Extract the [x, y] coordinate from the center of the cell holding the provided text.  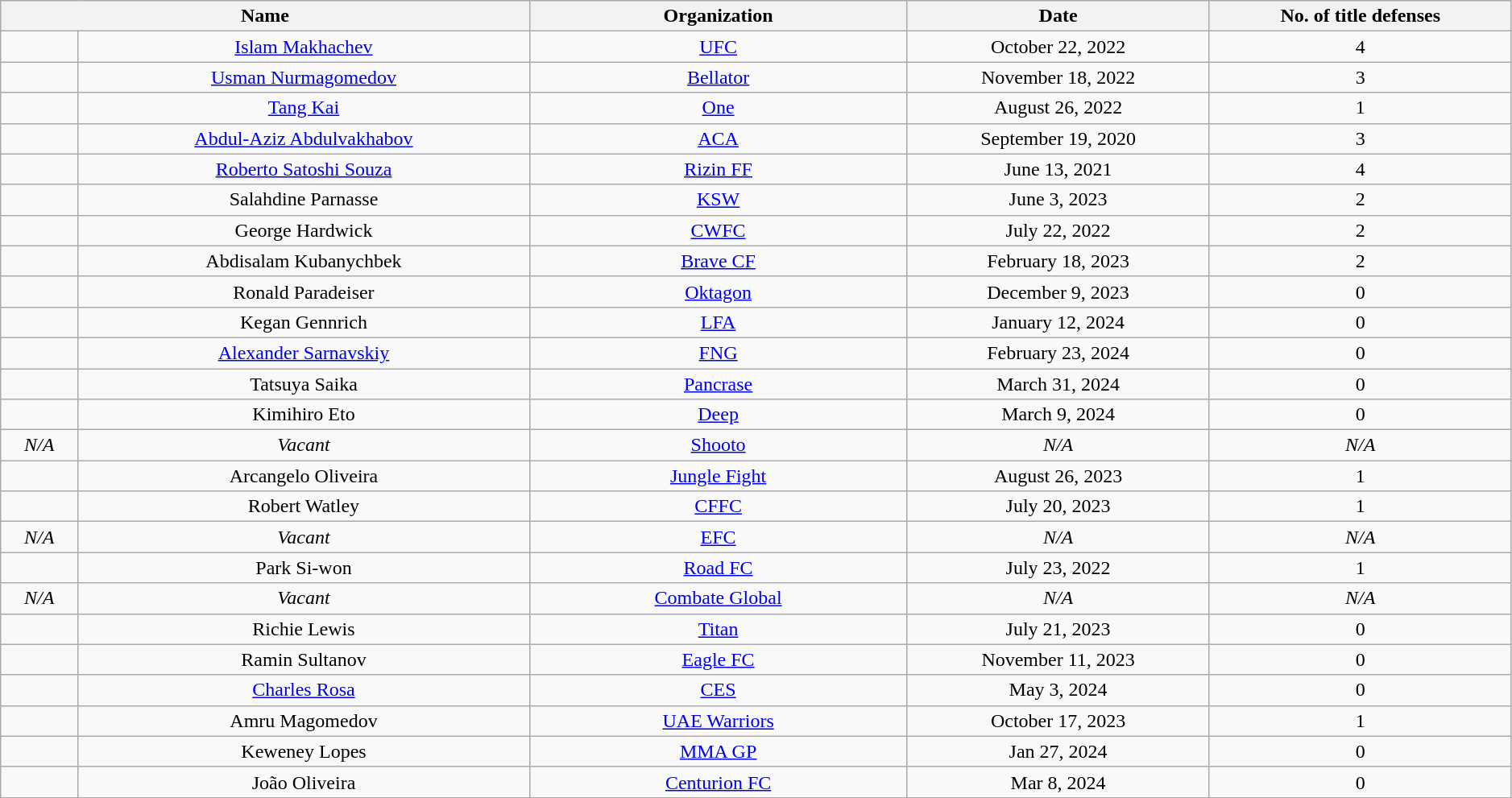
Salahdine Parnasse [304, 200]
May 3, 2024 [1058, 690]
Abdisalam Kubanychbek [304, 261]
June 13, 2021 [1058, 169]
Organization [719, 16]
Oktagon [719, 291]
Islam Makhachev [304, 47]
December 9, 2023 [1058, 291]
February 23, 2024 [1058, 353]
Amru Magomedov [304, 721]
KSW [719, 200]
Bellator [719, 77]
September 19, 2020 [1058, 139]
October 17, 2023 [1058, 721]
FNG [719, 353]
July 20, 2023 [1058, 507]
Roberto Satoshi Souza [304, 169]
Kimihiro Eto [304, 415]
July 21, 2023 [1058, 629]
July 23, 2022 [1058, 568]
UFC [719, 47]
Centurion FC [719, 782]
Deep [719, 415]
November 11, 2023 [1058, 659]
CFFC [719, 507]
João Oliveira [304, 782]
Ronald Paradeiser [304, 291]
Arcangelo Oliveira [304, 476]
Rizin FF [719, 169]
Robert Watley [304, 507]
Kegan Gennrich [304, 322]
Alexander Sarnavskiy [304, 353]
August 26, 2023 [1058, 476]
ACA [719, 139]
November 18, 2022 [1058, 77]
October 22, 2022 [1058, 47]
Eagle FC [719, 659]
March 9, 2024 [1058, 415]
CES [719, 690]
EFC [719, 537]
Charles Rosa [304, 690]
Usman Nurmagomedov [304, 77]
Pancrase [719, 384]
Keweney Lopes [304, 751]
One [719, 108]
August 26, 2022 [1058, 108]
Jungle Fight [719, 476]
Road FC [719, 568]
Abdul-Aziz Abdulvakhabov [304, 139]
Brave CF [719, 261]
LFA [719, 322]
Shooto [719, 445]
MMA GP [719, 751]
January 12, 2024 [1058, 322]
CWFC [719, 230]
UAE Warriors [719, 721]
February 18, 2023 [1058, 261]
Richie Lewis [304, 629]
Park Si-won [304, 568]
Name [265, 16]
Titan [719, 629]
Tang Kai [304, 108]
July 22, 2022 [1058, 230]
March 31, 2024 [1058, 384]
No. of title defenses [1360, 16]
Ramin Sultanov [304, 659]
Jan 27, 2024 [1058, 751]
Combate Global [719, 598]
Mar 8, 2024 [1058, 782]
Tatsuya Saika [304, 384]
June 3, 2023 [1058, 200]
Date [1058, 16]
George Hardwick [304, 230]
